Pinpoint the cell where the given text exists, returning its [X, Y] midpoint coordinate. 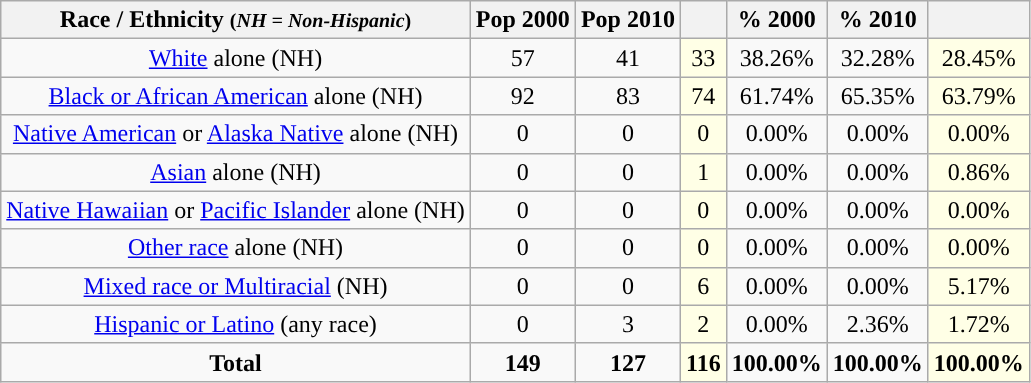
28.45% [978, 58]
% 2010 [878, 20]
5.17% [978, 286]
6 [703, 286]
61.74% [776, 96]
Native American or Alaska Native alone (NH) [236, 134]
Total [236, 362]
Mixed race or Multiracial (NH) [236, 286]
63.79% [978, 96]
57 [522, 58]
Native Hawaiian or Pacific Islander alone (NH) [236, 210]
74 [703, 96]
41 [628, 58]
Other race alone (NH) [236, 248]
3 [628, 324]
1.72% [978, 324]
116 [703, 362]
Race / Ethnicity (NH = Non-Hispanic) [236, 20]
92 [522, 96]
Asian alone (NH) [236, 172]
0.86% [978, 172]
Hispanic or Latino (any race) [236, 324]
127 [628, 362]
2.36% [878, 324]
38.26% [776, 58]
Pop 2000 [522, 20]
32.28% [878, 58]
Pop 2010 [628, 20]
2 [703, 324]
1 [703, 172]
149 [522, 362]
83 [628, 96]
Black or African American alone (NH) [236, 96]
65.35% [878, 96]
33 [703, 58]
% 2000 [776, 20]
White alone (NH) [236, 58]
